Extract the [X, Y] coordinate from the center of the cell holding the provided text.  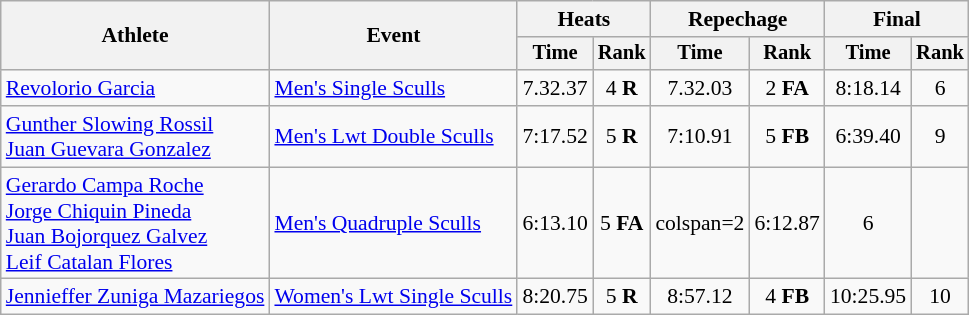
Event [393, 36]
Men's Quadruple Sculls [393, 223]
Final [897, 19]
Women's Lwt Single Sculls [393, 297]
10 [940, 297]
6:39.40 [868, 136]
5 FA [622, 223]
Jennieffer Zuniga Mazariegos [136, 297]
Revolorio Garcia [136, 88]
8:18.14 [868, 88]
4 R [622, 88]
10:25.95 [868, 297]
Repechage [738, 19]
5 FB [786, 136]
6:13.10 [554, 223]
4 FB [786, 297]
7.32.37 [554, 88]
Men's Single Sculls [393, 88]
9 [940, 136]
6:12.87 [786, 223]
colspan=2 [700, 223]
Heats [584, 19]
Athlete [136, 36]
7:10.91 [700, 136]
8:20.75 [554, 297]
Men's Lwt Double Sculls [393, 136]
7:17.52 [554, 136]
2 FA [786, 88]
Gerardo Campa RocheJorge Chiquin PinedaJuan Bojorquez GalvezLeif Catalan Flores [136, 223]
7.32.03 [700, 88]
8:57.12 [700, 297]
Gunther Slowing RossilJuan Guevara Gonzalez [136, 136]
